Scan for the cell matching the given text and deliver its (X, Y) coordinate at center. 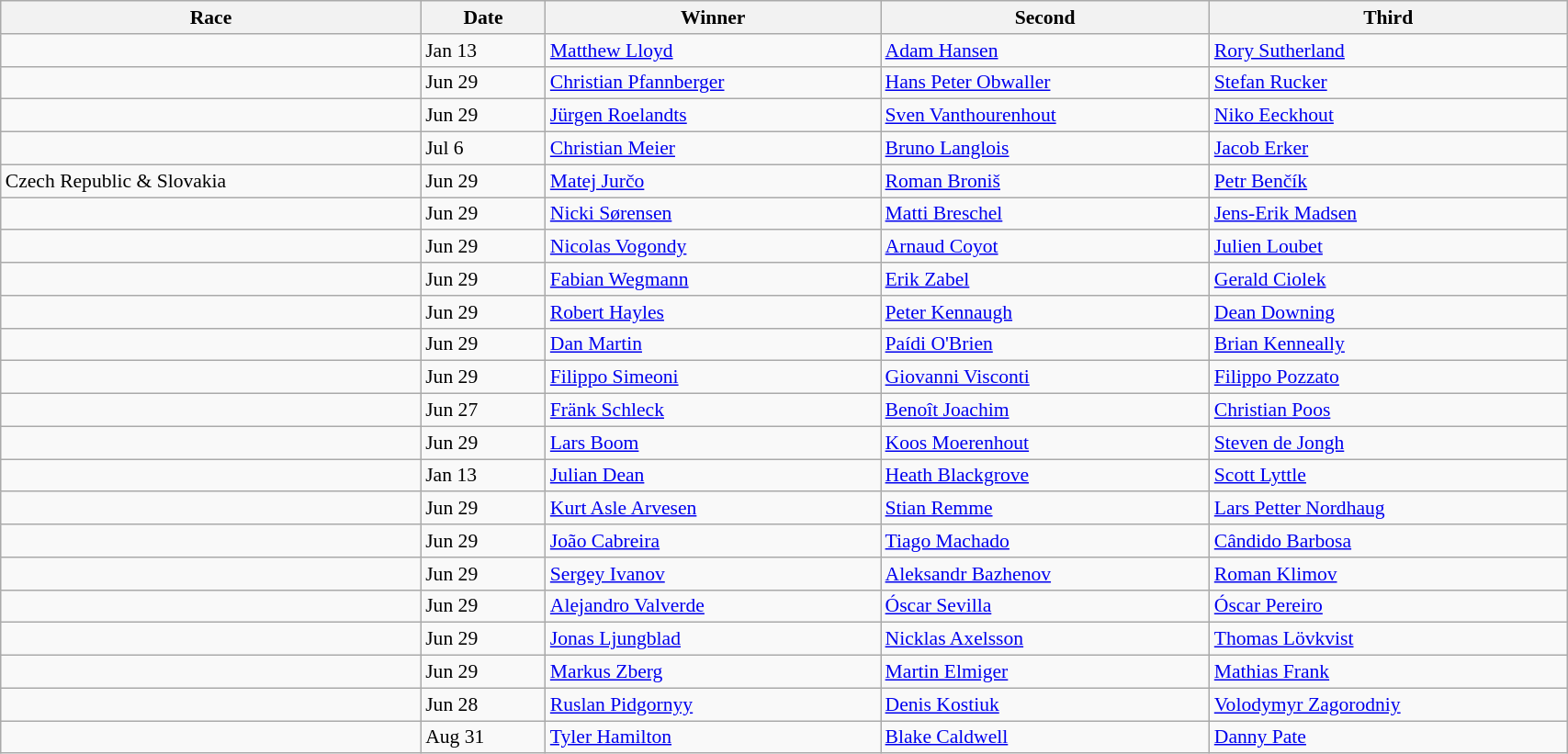
Lars Petter Nordhaug (1389, 509)
Jürgen Roelandts (713, 116)
Filippo Simeoni (713, 377)
Race (211, 17)
Robert Hayles (713, 312)
Stian Remme (1045, 509)
Winner (713, 17)
Niko Eeckhout (1389, 116)
Rory Sutherland (1389, 51)
Adam Hansen (1045, 51)
Heath Blackgrove (1045, 476)
Christian Pfannberger (713, 83)
Kurt Asle Arvesen (713, 509)
Matthew Lloyd (713, 51)
Óscar Sevilla (1045, 606)
Bruno Langlois (1045, 149)
Danny Pate (1389, 737)
Filippo Pozzato (1389, 377)
Koos Moerenhout (1045, 443)
Jun 28 (483, 704)
Czech Republic & Slovakia (211, 181)
Aleksandr Bazhenov (1045, 574)
Mathias Frank (1389, 672)
Peter Kennaugh (1045, 312)
Christian Poos (1389, 411)
Christian Meier (713, 149)
Scott Lyttle (1389, 476)
Thomas Lövkvist (1389, 639)
Third (1389, 17)
Roman Broniš (1045, 181)
Dan Martin (713, 344)
Erik Zabel (1045, 279)
Tyler Hamilton (713, 737)
Nicolas Vogondy (713, 247)
Nicki Sørensen (713, 214)
Julian Dean (713, 476)
Tiago Machado (1045, 541)
Fränk Schleck (713, 411)
Nicklas Axelsson (1045, 639)
Hans Peter Obwaller (1045, 83)
Julien Loubet (1389, 247)
João Cabreira (713, 541)
Lars Boom (713, 443)
Giovanni Visconti (1045, 377)
Blake Caldwell (1045, 737)
Jonas Ljungblad (713, 639)
Benoît Joachim (1045, 411)
Alejandro Valverde (713, 606)
Second (1045, 17)
Jacob Erker (1389, 149)
Jul 6 (483, 149)
Dean Downing (1389, 312)
Jens-Erik Madsen (1389, 214)
Roman Klimov (1389, 574)
Cândido Barbosa (1389, 541)
Sergey Ivanov (713, 574)
Brian Kenneally (1389, 344)
Stefan Rucker (1389, 83)
Denis Kostiuk (1045, 704)
Fabian Wegmann (713, 279)
Steven de Jongh (1389, 443)
Jun 27 (483, 411)
Petr Benčík (1389, 181)
Paídi O'Brien (1045, 344)
Gerald Ciolek (1389, 279)
Markus Zberg (713, 672)
Date (483, 17)
Sven Vanthourenhout (1045, 116)
Martin Elmiger (1045, 672)
Volodymyr Zagorodniy (1389, 704)
Matej Jurčo (713, 181)
Óscar Pereiro (1389, 606)
Aug 31 (483, 737)
Matti Breschel (1045, 214)
Arnaud Coyot (1045, 247)
Ruslan Pidgornyy (713, 704)
